Identify which cell holds the provided text, then report its (X, Y) central coordinate. 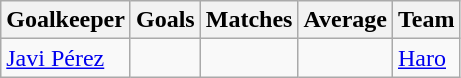
Goals (165, 20)
Goalkeeper (66, 20)
Team (426, 20)
Average (346, 20)
Javi Pérez (66, 58)
Haro (426, 58)
Matches (249, 20)
